Determine the [x, y] coordinate at the center of the cell enclosing the given text.  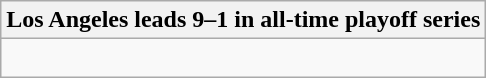
Los Angeles leads 9–1 in all-time playoff series [244, 20]
